Return the [X, Y] coordinate for the center point of the cell that contains the specified text.  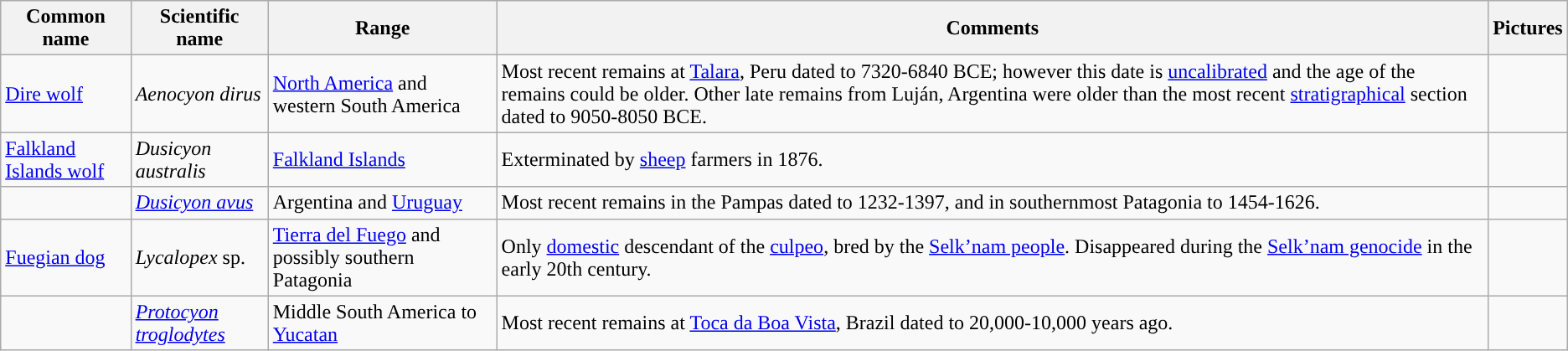
Dusicyon australis [199, 159]
Dusicyon avus [199, 203]
Most recent remains in the Pampas dated to 1232-1397, and in southernmost Patagonia to 1454-1626. [993, 203]
Most recent remains at Toca da Boa Vista, Brazil dated to 20,000-10,000 years ago. [993, 323]
Tierra del Fuego and possibly southern Patagonia [382, 257]
Fuegian dog [65, 257]
Scientific name [199, 28]
Dire wolf [65, 94]
North America and western South America [382, 94]
Aenocyon dirus [199, 94]
Range [382, 28]
Only domestic descendant of the culpeo, bred by the Selkʼnam people. Disappeared during the Selkʼnam genocide in the early 20th century. [993, 257]
Exterminated by sheep farmers in 1876. [993, 159]
Comments [993, 28]
Argentina and Uruguay [382, 203]
Lycalopex sp. [199, 257]
Pictures [1528, 28]
Protocyon troglodytes [199, 323]
Common name [65, 28]
Falkland Islands [382, 159]
Middle South America to Yucatan [382, 323]
Falkland Islands wolf [65, 159]
